Identify which cell holds the provided text, then report its [X, Y] central coordinate. 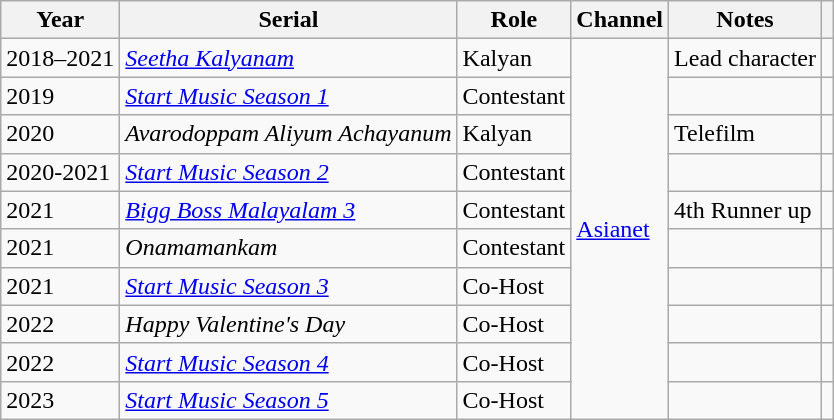
Notes [746, 20]
Start Music Season 4 [288, 362]
Start Music Season 5 [288, 400]
2020 [60, 134]
Happy Valentine's Day [288, 324]
Avarodoppam Aliyum Achayanum [288, 134]
Bigg Boss Malayalam 3 [288, 210]
Serial [288, 20]
4th Runner up [746, 210]
Role [514, 20]
Seetha Kalyanam [288, 58]
2018–2021 [60, 58]
Asianet [620, 230]
Lead character [746, 58]
Start Music Season 3 [288, 286]
Channel [620, 20]
Year [60, 20]
Start Music Season 1 [288, 96]
2023 [60, 400]
Onamamankam [288, 248]
2019 [60, 96]
Start Music Season 2 [288, 172]
Telefilm [746, 134]
2020-2021 [60, 172]
